For the text-containing cell, return its midpoint in (x, y) coordinate format. 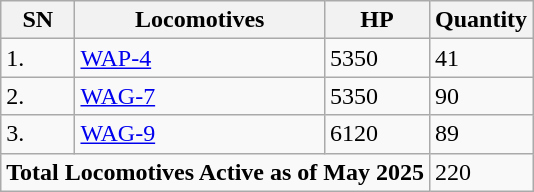
WAG-7 (200, 96)
SN (38, 20)
WAG-9 (200, 134)
Locomotives (200, 20)
89 (482, 134)
41 (482, 58)
HP (378, 20)
220 (482, 172)
1. (38, 58)
Total Locomotives Active as of May 2025 (216, 172)
WAP-4 (200, 58)
90 (482, 96)
2. (38, 96)
Quantity (482, 20)
3. (38, 134)
6120 (378, 134)
